From the cell containing the given text, extract its center point as [x, y] coordinate. 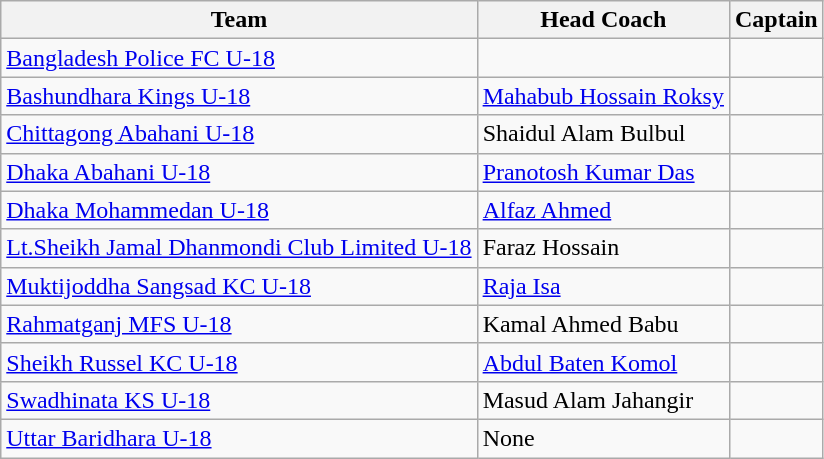
Mahabub Hossain Roksy [603, 96]
Captain [776, 20]
Alfaz Ahmed [603, 210]
Raja Isa [603, 286]
Abdul Baten Komol [603, 362]
Kamal Ahmed Babu [603, 324]
Sheikh Russel KC U-18 [239, 362]
Dhaka Abahani U-18 [239, 172]
Muktijoddha Sangsad KC U-18 [239, 286]
Uttar Baridhara U-18 [239, 438]
None [603, 438]
Chittagong Abahani U-18 [239, 134]
Bangladesh Police FC U-18 [239, 58]
Team [239, 20]
Rahmatganj MFS U-18 [239, 324]
Shaidul Alam Bulbul [603, 134]
Head Coach [603, 20]
Pranotosh Kumar Das [603, 172]
Lt.Sheikh Jamal Dhanmondi Club Limited U-18 [239, 248]
Dhaka Mohammedan U-18 [239, 210]
Swadhinata KS U-18 [239, 400]
Masud Alam Jahangir [603, 400]
Faraz Hossain [603, 248]
Bashundhara Kings U-18 [239, 96]
